Detect which cell encompasses the target text, then output its (x, y) center coordinate. 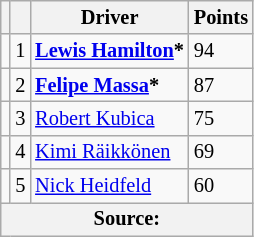
1 (20, 51)
Nick Heidfeld (110, 186)
2 (20, 85)
4 (20, 152)
75 (221, 118)
87 (221, 85)
Robert Kubica (110, 118)
Driver (110, 17)
Lewis Hamilton* (110, 51)
3 (20, 118)
5 (20, 186)
Kimi Räikkönen (110, 152)
Source: (127, 219)
60 (221, 186)
Points (221, 17)
94 (221, 51)
Felipe Massa* (110, 85)
69 (221, 152)
